Detect which cell encompasses the target text, then output its (x, y) center coordinate. 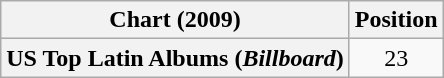
23 (396, 58)
Chart (2009) (176, 20)
Position (396, 20)
US Top Latin Albums (Billboard) (176, 58)
